Detect which cell encompasses the target text, then output its [x, y] center coordinate. 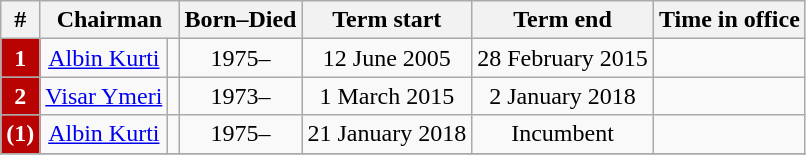
Born–Died [240, 20]
(1) [20, 134]
2 January 2018 [563, 96]
21 January 2018 [387, 134]
# [20, 20]
Visar Ymeri [104, 96]
1 March 2015 [387, 96]
Chairman [110, 20]
28 February 2015 [563, 58]
Term start [387, 20]
Incumbent [563, 134]
Time in office [729, 20]
12 June 2005 [387, 58]
1973– [240, 96]
1 [20, 58]
Term end [563, 20]
2 [20, 96]
